Determine the [X, Y] coordinate at the center of the cell enclosing the given text.  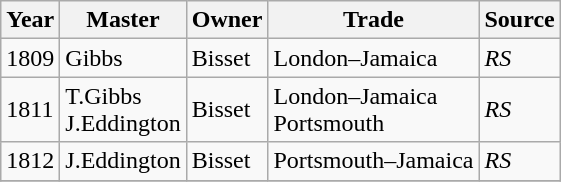
Trade [374, 20]
London–Jamaica [374, 58]
Master [123, 20]
1811 [30, 110]
Gibbs [123, 58]
Portsmouth–Jamaica [374, 161]
Year [30, 20]
T.GibbsJ.Eddington [123, 110]
1812 [30, 161]
London–JamaicaPortsmouth [374, 110]
J.Eddington [123, 161]
Source [520, 20]
1809 [30, 58]
Owner [227, 20]
